For the text-containing cell, return its midpoint in [X, Y] coordinate format. 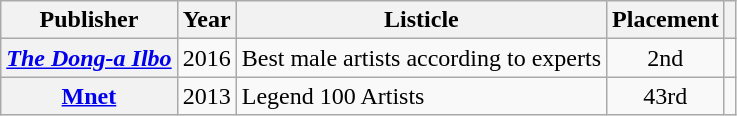
Publisher [89, 20]
2016 [206, 58]
Legend 100 Artists [421, 96]
2nd [666, 58]
43rd [666, 96]
2013 [206, 96]
Year [206, 20]
Best male artists according to experts [421, 58]
The Dong-a Ilbo [89, 58]
Placement [666, 20]
Listicle [421, 20]
Mnet [89, 96]
